Return (X, Y) of the center of cell containing provided text 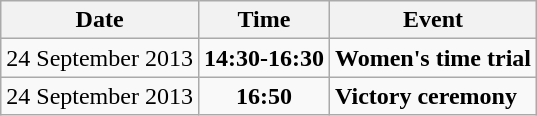
Victory ceremony (432, 96)
14:30-16:30 (264, 58)
Time (264, 20)
16:50 (264, 96)
Date (100, 20)
Women's time trial (432, 58)
Event (432, 20)
